Find where the given text appears and provide that cell's center as [x, y] coordinate. 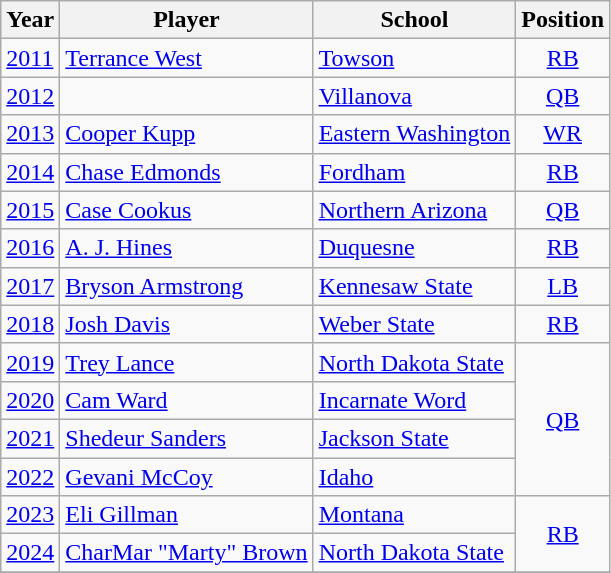
2023 [30, 515]
Cam Ward [186, 400]
2019 [30, 362]
Gevani McCoy [186, 477]
LB [563, 286]
Villanova [414, 96]
2024 [30, 553]
2021 [30, 438]
2020 [30, 400]
Fordham [414, 172]
Duquesne [414, 248]
Case Cookus [186, 210]
2013 [30, 134]
CharMar "Marty" Brown [186, 553]
Josh Davis [186, 324]
Eastern Washington [414, 134]
Montana [414, 515]
Weber State [414, 324]
Idaho [414, 477]
Year [30, 20]
2011 [30, 58]
School [414, 20]
Terrance West [186, 58]
A. J. Hines [186, 248]
2015 [30, 210]
Eli Gillman [186, 515]
2016 [30, 248]
2022 [30, 477]
Incarnate Word [414, 400]
Shedeur Sanders [186, 438]
Kennesaw State [414, 286]
WR [563, 134]
2014 [30, 172]
Position [563, 20]
Bryson Armstrong [186, 286]
Chase Edmonds [186, 172]
Northern Arizona [414, 210]
Towson [414, 58]
Cooper Kupp [186, 134]
2018 [30, 324]
Player [186, 20]
Trey Lance [186, 362]
Jackson State [414, 438]
2012 [30, 96]
2017 [30, 286]
